Pinpoint the cell where the given text exists, returning its [x, y] midpoint coordinate. 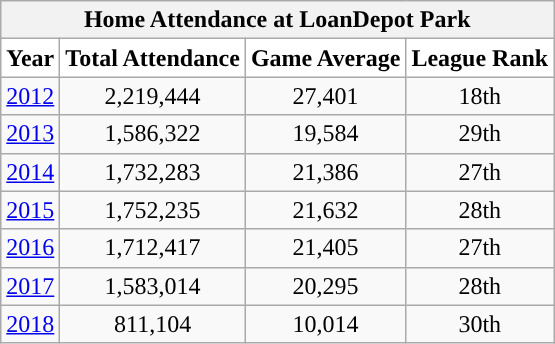
2017 [30, 286]
Year [30, 58]
10,014 [326, 324]
811,104 [153, 324]
Game Average [326, 58]
2,219,444 [153, 96]
21,386 [326, 172]
1,712,417 [153, 248]
2014 [30, 172]
2013 [30, 134]
19,584 [326, 134]
2018 [30, 324]
2016 [30, 248]
League Rank [480, 58]
20,295 [326, 286]
1,586,322 [153, 134]
30th [480, 324]
Total Attendance [153, 58]
1,752,235 [153, 210]
29th [480, 134]
2015 [30, 210]
21,632 [326, 210]
27,401 [326, 96]
18th [480, 96]
21,405 [326, 248]
1,583,014 [153, 286]
Home Attendance at LoanDepot Park [278, 20]
2012 [30, 96]
1,732,283 [153, 172]
